For the text-containing cell, return its midpoint in [x, y] coordinate format. 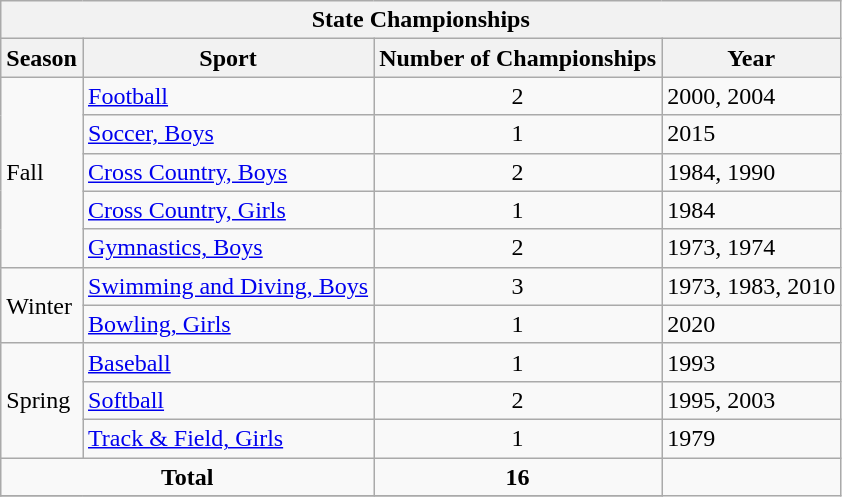
Bowling, Girls [228, 324]
Spring [42, 400]
State Championships [421, 20]
1973, 1983, 2010 [752, 286]
Baseball [228, 362]
Soccer, Boys [228, 134]
1979 [752, 438]
1993 [752, 362]
Track & Field, Girls [228, 438]
Total [188, 477]
2020 [752, 324]
Gymnastics, Boys [228, 248]
1973, 1974 [752, 248]
Year [752, 58]
16 [518, 477]
Fall [42, 172]
1984, 1990 [752, 172]
Season [42, 58]
Football [228, 96]
3 [518, 286]
Winter [42, 305]
2000, 2004 [752, 96]
Cross Country, Girls [228, 210]
1984 [752, 210]
Sport [228, 58]
2015 [752, 134]
Softball [228, 400]
1995, 2003 [752, 400]
Swimming and Diving, Boys [228, 286]
Number of Championships [518, 58]
Cross Country, Boys [228, 172]
